For the text-containing cell, return its midpoint in (X, Y) coordinate format. 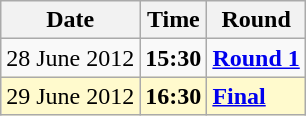
16:30 (174, 96)
Time (174, 20)
Final (256, 96)
Date (70, 20)
28 June 2012 (70, 58)
15:30 (174, 58)
Round (256, 20)
29 June 2012 (70, 96)
Round 1 (256, 58)
